For the text-containing cell, return its midpoint in [x, y] coordinate format. 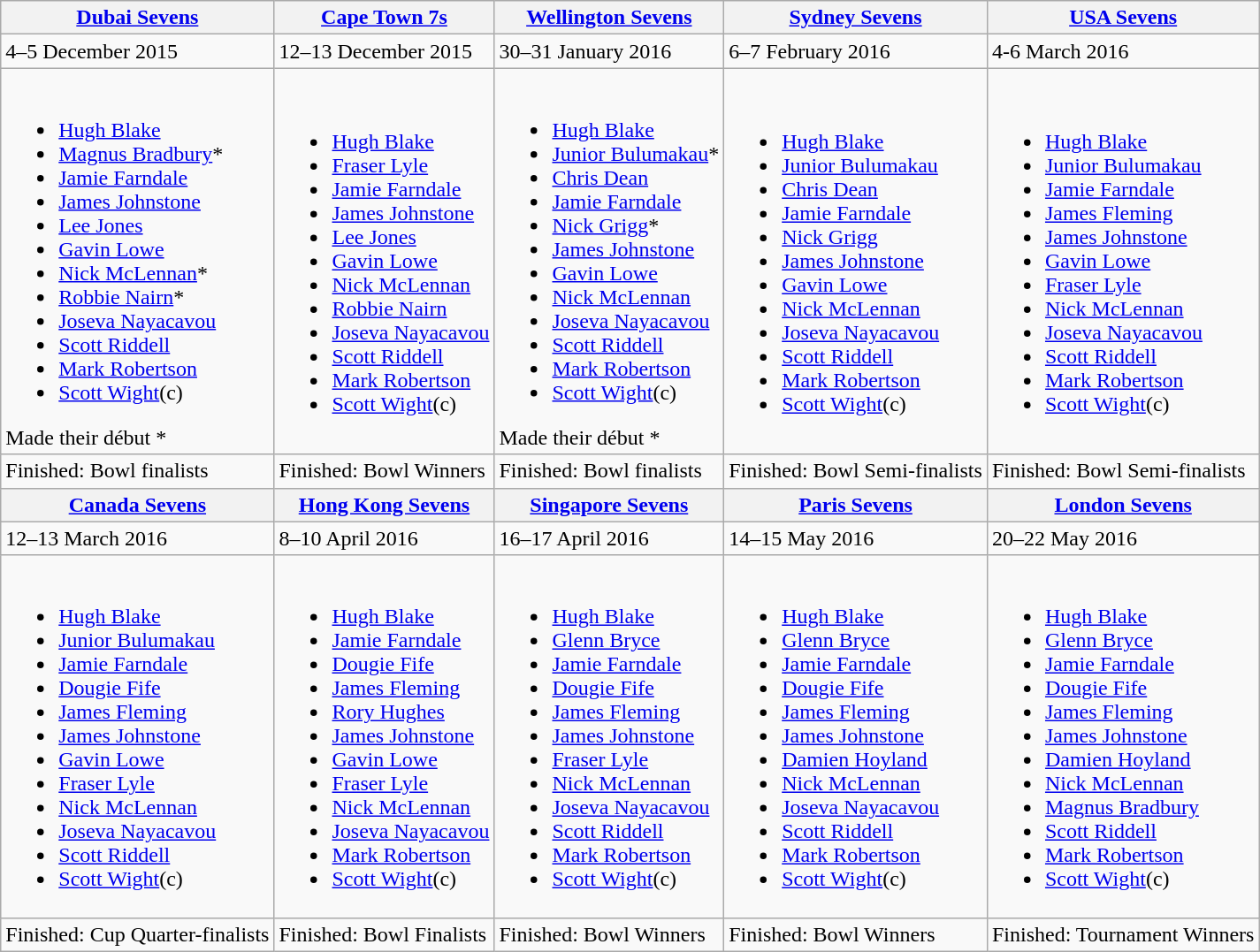
12–13 March 2016 [138, 538]
8–10 April 2016 [384, 538]
Canada Sevens [138, 505]
30–31 January 2016 [609, 51]
6–7 February 2016 [856, 51]
14–15 May 2016 [856, 538]
Singapore Sevens [609, 505]
Hong Kong Sevens [384, 505]
16–17 April 2016 [609, 538]
20–22 May 2016 [1123, 538]
Sydney Sevens [856, 18]
USA Sevens [1123, 18]
Paris Sevens [856, 505]
Finished: Tournament Winners [1123, 934]
Cape Town 7s [384, 18]
Finished: Bowl Finalists [384, 934]
4-6 March 2016 [1123, 51]
Finished: Cup Quarter-finalists [138, 934]
London Sevens [1123, 505]
12–13 December 2015 [384, 51]
Dubai Sevens [138, 18]
4–5 December 2015 [138, 51]
Wellington Sevens [609, 18]
